Find where the given text appears and provide that cell's center as (X, Y) coordinate. 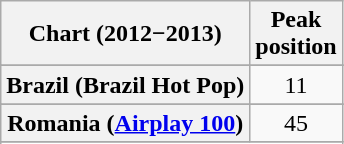
45 (296, 123)
Peakposition (296, 34)
Romania (Airplay 100) (126, 123)
11 (296, 85)
Chart (2012−2013) (126, 34)
Brazil (Brazil Hot Pop) (126, 85)
